From the cell containing the given text, extract its center point as [X, Y] coordinate. 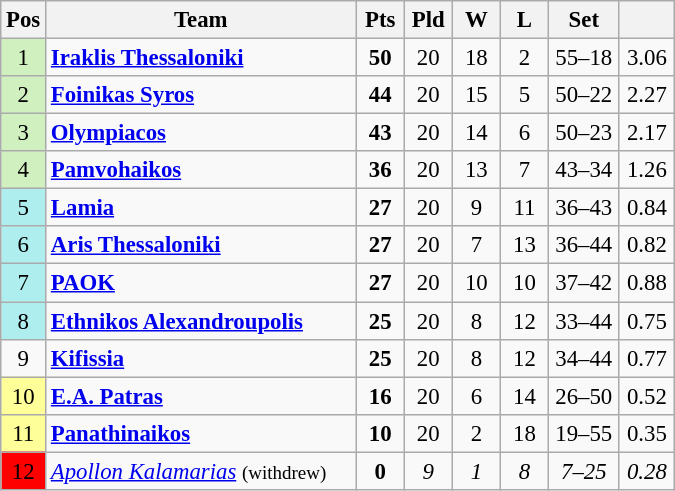
2.17 [647, 133]
Set [584, 20]
15 [476, 95]
1.26 [647, 170]
Pos [24, 20]
0.88 [647, 283]
7–25 [584, 471]
3 [24, 133]
37–42 [584, 283]
0.84 [647, 208]
Foinikas Syros [202, 95]
2.27 [647, 95]
44 [380, 95]
W [476, 20]
0.52 [647, 396]
Olympiacos [202, 133]
0.77 [647, 358]
33–44 [584, 321]
E.A. Patras [202, 396]
36–44 [584, 245]
Pld [428, 20]
Iraklis Thessaloniki [202, 58]
Ethnikos Alexandroupolis [202, 321]
43–34 [584, 170]
43 [380, 133]
Aris Thessaloniki [202, 245]
4 [24, 170]
Kifissia [202, 358]
16 [380, 396]
Pts [380, 20]
0.35 [647, 433]
Lamia [202, 208]
Pamvohaikos [202, 170]
0 [380, 471]
0.28 [647, 471]
Apollon Kalamarias (withdrew) [202, 471]
50–23 [584, 133]
50–22 [584, 95]
26–50 [584, 396]
Team [202, 20]
PAOK [202, 283]
L [524, 20]
36–43 [584, 208]
Panathinaikos [202, 433]
55–18 [584, 58]
3.06 [647, 58]
50 [380, 58]
34–44 [584, 358]
36 [380, 170]
19–55 [584, 433]
0.82 [647, 245]
0.75 [647, 321]
